Capture the cell that displays the provided text and extract its [x, y] central coordinate. 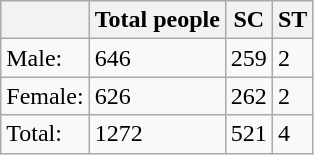
262 [248, 96]
4 [292, 134]
SC [248, 20]
646 [157, 58]
ST [292, 20]
626 [157, 96]
Male: [45, 58]
Female: [45, 96]
Total: [45, 134]
Total people [157, 20]
259 [248, 58]
1272 [157, 134]
521 [248, 134]
